Capture the cell that displays the provided text and extract its [x, y] central coordinate. 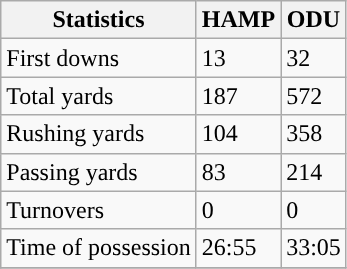
33:05 [314, 248]
104 [238, 134]
13 [238, 58]
358 [314, 134]
Statistics [99, 20]
ODU [314, 20]
32 [314, 58]
Rushing yards [99, 134]
Turnovers [99, 210]
214 [314, 172]
Passing yards [99, 172]
187 [238, 96]
83 [238, 172]
HAMP [238, 20]
26:55 [238, 248]
Time of possession [99, 248]
First downs [99, 58]
Total yards [99, 96]
572 [314, 96]
